Provide the (x, y) coordinate of the cell's center where the given text is located.  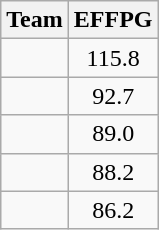
115.8 (113, 58)
Team (35, 20)
92.7 (113, 96)
86.2 (113, 210)
EFFPG (113, 20)
89.0 (113, 134)
88.2 (113, 172)
